Capture the cell that displays the provided text and extract its (X, Y) central coordinate. 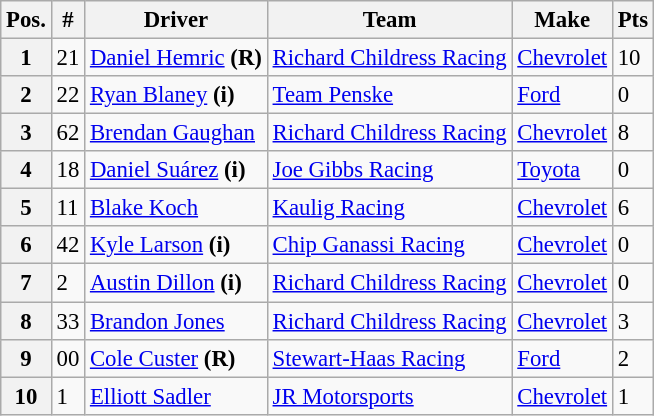
Daniel Suárez (i) (176, 170)
21 (68, 58)
5 (26, 208)
7 (26, 283)
22 (68, 95)
Austin Dillon (i) (176, 283)
Pts (632, 20)
9 (26, 358)
Joe Gibbs Racing (390, 170)
Brandon Jones (176, 321)
Kaulig Racing (390, 208)
11 (68, 208)
Brendan Gaughan (176, 133)
Stewart-Haas Racing (390, 358)
Chip Ganassi Racing (390, 245)
42 (68, 245)
Make (562, 20)
4 (26, 170)
Cole Custer (R) (176, 358)
Toyota (562, 170)
00 (68, 358)
Kyle Larson (i) (176, 245)
Elliott Sadler (176, 396)
Pos. (26, 20)
18 (68, 170)
Driver (176, 20)
62 (68, 133)
33 (68, 321)
JR Motorsports (390, 396)
Team Penske (390, 95)
Daniel Hemric (R) (176, 58)
Team (390, 20)
Blake Koch (176, 208)
Ryan Blaney (i) (176, 95)
# (68, 20)
